Return [X, Y] of the center of cell containing provided text 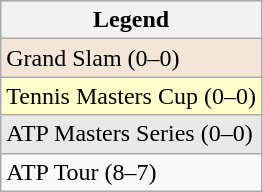
ATP Tour (8–7) [132, 172]
Tennis Masters Cup (0–0) [132, 96]
Grand Slam (0–0) [132, 58]
Legend [132, 20]
ATP Masters Series (0–0) [132, 134]
